Determine the [X, Y] coordinate at the center of the cell enclosing the given text.  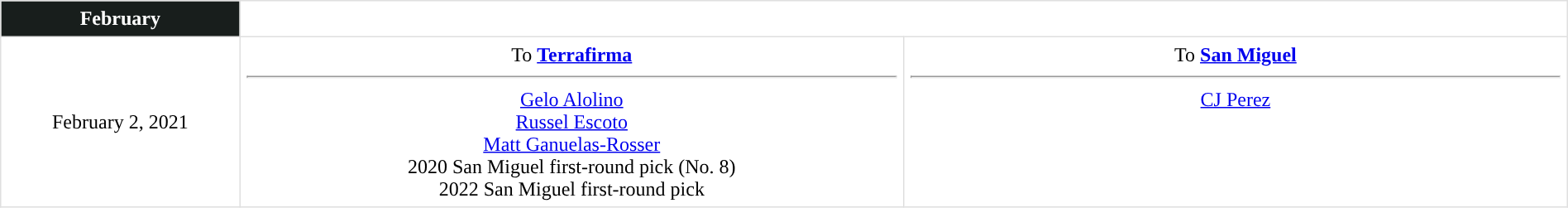
To San MiguelCJ Perez [1236, 122]
To TerrafirmaGelo AlolinoRussel EscotoMatt Ganuelas-Rosser2020 San Miguel first-round pick (No. 8)2022 San Miguel first-round pick [572, 122]
February 2, 2021 [121, 122]
February [121, 19]
